Locate the cell with the specified text and output its (x, y) center coordinate. 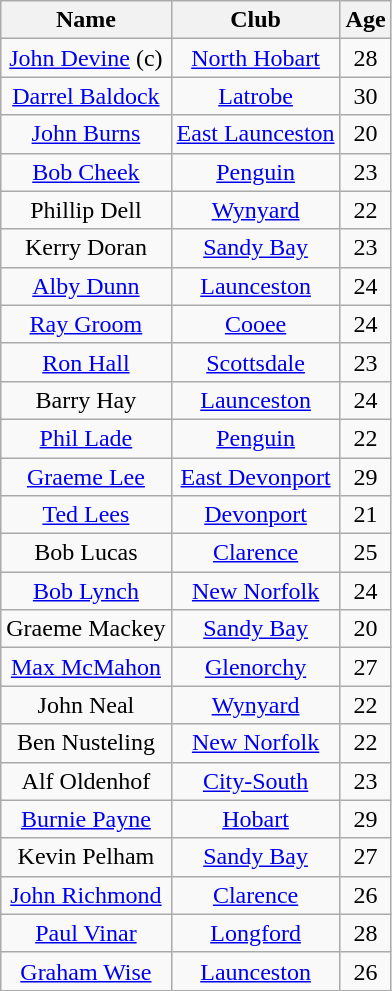
Hobart (256, 819)
Ben Nusteling (86, 743)
Bob Lucas (86, 553)
East Devonport (256, 477)
Burnie Payne (86, 819)
City-South (256, 781)
Graeme Lee (86, 477)
John Burns (86, 134)
Club (256, 20)
John Richmond (86, 895)
Ron Hall (86, 362)
Darrel Baldock (86, 96)
21 (366, 515)
Devonport (256, 515)
Kevin Pelham (86, 857)
Longford (256, 933)
Bob Lynch (86, 591)
Scottsdale (256, 362)
Graham Wise (86, 971)
Graeme Mackey (86, 629)
Kerry Doran (86, 248)
John Devine (c) (86, 58)
North Hobart (256, 58)
Latrobe (256, 96)
Ray Groom (86, 324)
Barry Hay (86, 400)
Alby Dunn (86, 286)
Bob Cheek (86, 172)
Phillip Dell (86, 210)
Paul Vinar (86, 933)
Ted Lees (86, 515)
30 (366, 96)
Glenorchy (256, 667)
Alf Oldenhof (86, 781)
Cooee (256, 324)
Max McMahon (86, 667)
Name (86, 20)
25 (366, 553)
Phil Lade (86, 438)
Age (366, 20)
John Neal (86, 705)
East Launceston (256, 134)
